For the text-containing cell, return its midpoint in (X, Y) coordinate format. 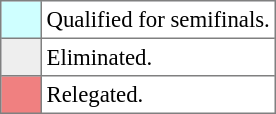
Qualified for semifinals. (158, 20)
Relegated. (158, 95)
Eliminated. (158, 57)
